Scan for the cell matching the given text and deliver its (x, y) coordinate at center. 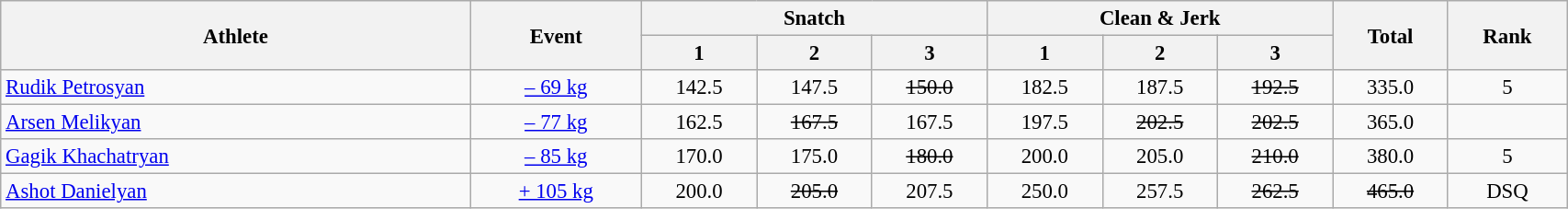
262.5 (1275, 192)
Rudik Petrosyan (235, 87)
– 77 kg (556, 122)
207.5 (930, 192)
Ashot Danielyan (235, 192)
182.5 (1045, 87)
150.0 (930, 87)
147.5 (814, 87)
+ 105 kg (556, 192)
162.5 (698, 122)
Gagik Khachatryan (235, 157)
Event (556, 35)
465.0 (1391, 192)
Rank (1506, 35)
Arsen Melikyan (235, 122)
380.0 (1391, 157)
210.0 (1275, 157)
180.0 (930, 157)
365.0 (1391, 122)
187.5 (1159, 87)
192.5 (1275, 87)
Clean & Jerk (1160, 18)
335.0 (1391, 87)
250.0 (1045, 192)
197.5 (1045, 122)
175.0 (814, 157)
Athlete (235, 35)
Snatch (814, 18)
– 69 kg (556, 87)
DSQ (1506, 192)
Total (1391, 35)
142.5 (698, 87)
257.5 (1159, 192)
– 85 kg (556, 157)
170.0 (698, 157)
